Capture the cell that displays the provided text and extract its (x, y) central coordinate. 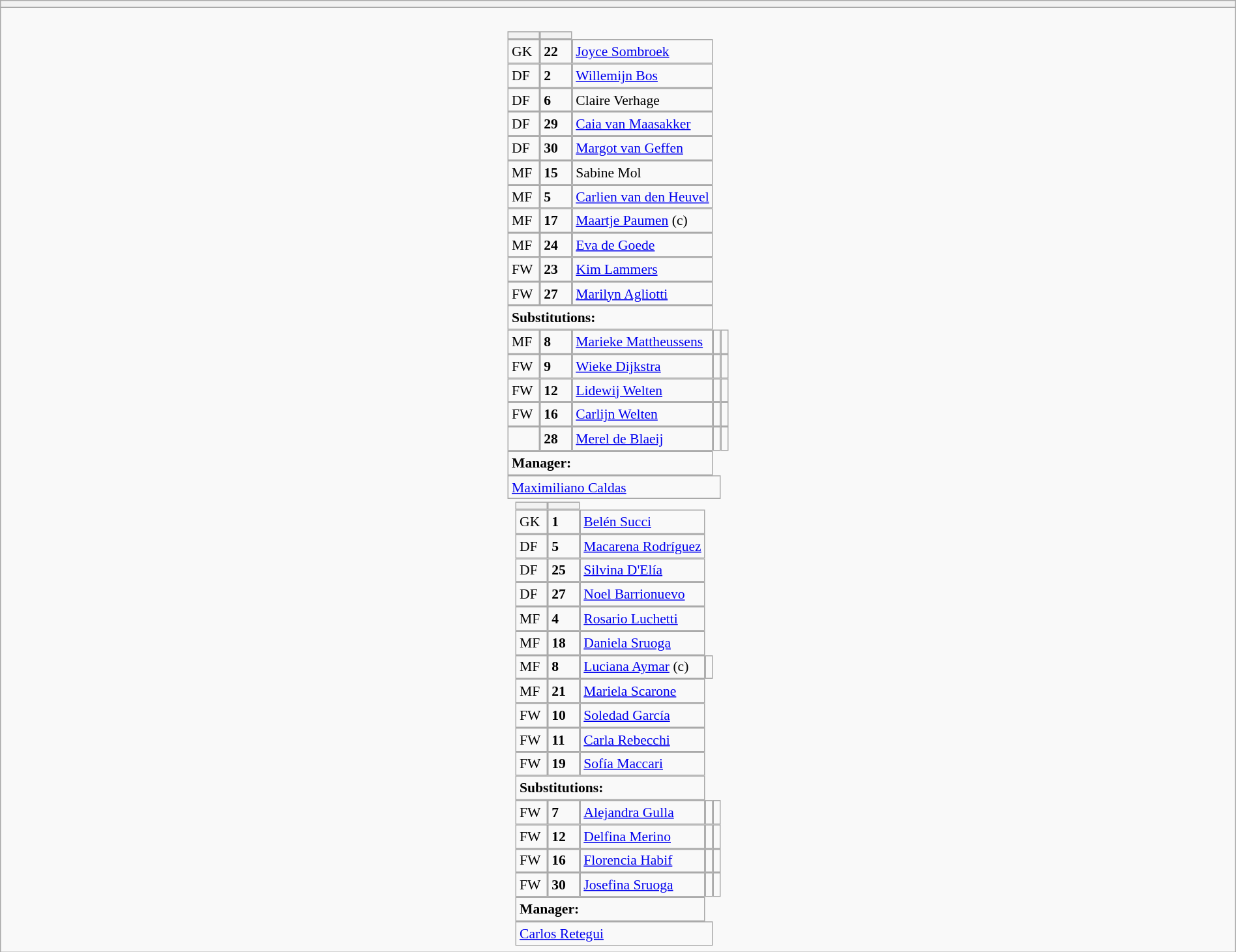
1 (563, 522)
17 (555, 220)
Wieke Dijkstra (642, 366)
Daniela Sruoga (642, 643)
Silvina D'Elía (642, 570)
19 (563, 764)
Belén Succi (642, 522)
29 (555, 124)
10 (563, 716)
Willemijn Bos (642, 76)
Eva de Goede (642, 245)
Joyce Sombroek (642, 51)
Margot van Geffen (642, 149)
4 (563, 618)
Carlijn Welten (642, 415)
2 (555, 76)
Claire Verhage (642, 100)
Caia van Maasakker (642, 124)
Carla Rebecchi (642, 739)
Rosario Luchetti (642, 618)
Maximiliano Caldas (614, 488)
Josefina Sruoga (642, 884)
Macarena Rodríguez (642, 546)
28 (555, 438)
Delfina Merino (642, 836)
Soledad García (642, 716)
Sofía Maccari (642, 764)
Carlos Retegui (614, 934)
Luciana Aymar (c) (642, 666)
7 (563, 812)
Merel de Blaeij (642, 438)
Florencia Habif (642, 861)
15 (555, 172)
21 (563, 691)
Lidewij Welten (642, 390)
6 (555, 100)
22 (555, 51)
Sabine Mol (642, 172)
Maartje Paumen (c) (642, 220)
Carlien van den Heuvel (642, 197)
Mariela Scarone (642, 691)
Noel Barrionuevo (642, 595)
Marieke Mattheussens (642, 342)
11 (563, 739)
18 (563, 643)
Marilyn Agliotti (642, 293)
Alejandra Gulla (642, 812)
24 (555, 245)
9 (555, 366)
Kim Lammers (642, 269)
25 (563, 570)
23 (555, 269)
